Scan for the cell matching the given text and deliver its (x, y) coordinate at center. 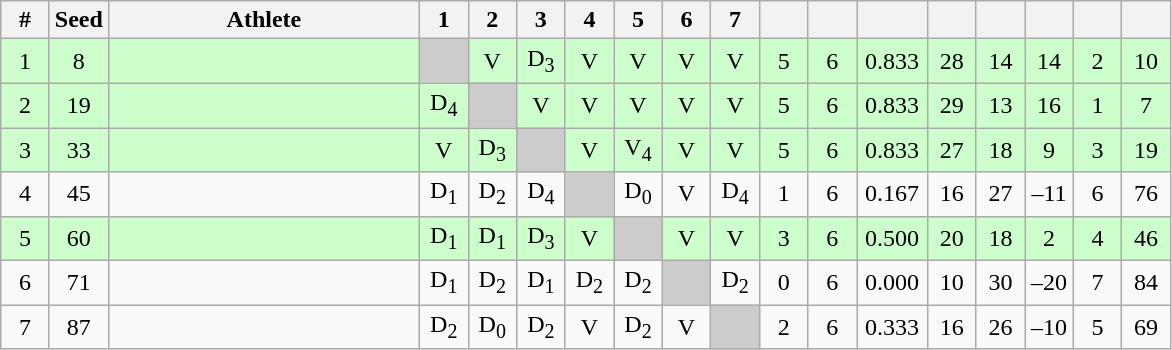
–20 (1050, 283)
26 (1000, 327)
# (26, 20)
13 (1000, 105)
60 (78, 238)
Seed (78, 20)
76 (1146, 194)
46 (1146, 238)
45 (78, 194)
28 (952, 61)
87 (78, 327)
20 (952, 238)
0.000 (892, 283)
29 (952, 105)
8 (78, 61)
33 (78, 150)
–11 (1050, 194)
84 (1146, 283)
9 (1050, 150)
V4 (638, 150)
30 (1000, 283)
0 (784, 283)
69 (1146, 327)
–10 (1050, 327)
0.167 (892, 194)
Athlete (264, 20)
0.333 (892, 327)
71 (78, 283)
0.500 (892, 238)
